Pinpoint the cell where the given text exists, returning its (x, y) midpoint coordinate. 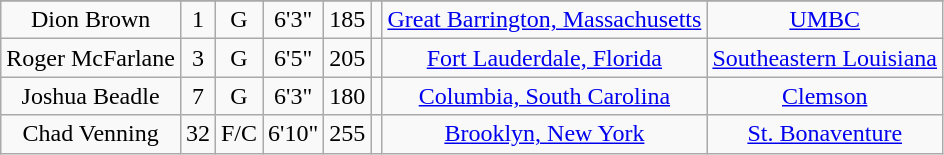
Chad Venning (91, 134)
255 (348, 134)
St. Bonaventure (825, 134)
185 (348, 20)
Dion Brown (91, 20)
1 (198, 20)
Roger McFarlane (91, 58)
205 (348, 58)
Brooklyn, New York (544, 134)
Clemson (825, 96)
3 (198, 58)
F/C (238, 134)
Joshua Beadle (91, 96)
UMBC (825, 20)
180 (348, 96)
32 (198, 134)
Southeastern Louisiana (825, 58)
Great Barrington, Massachusetts (544, 20)
Fort Lauderdale, Florida (544, 58)
6'10" (294, 134)
7 (198, 96)
6'5" (294, 58)
Columbia, South Carolina (544, 96)
